Find where the given text appears and provide that cell's center as (x, y) coordinate. 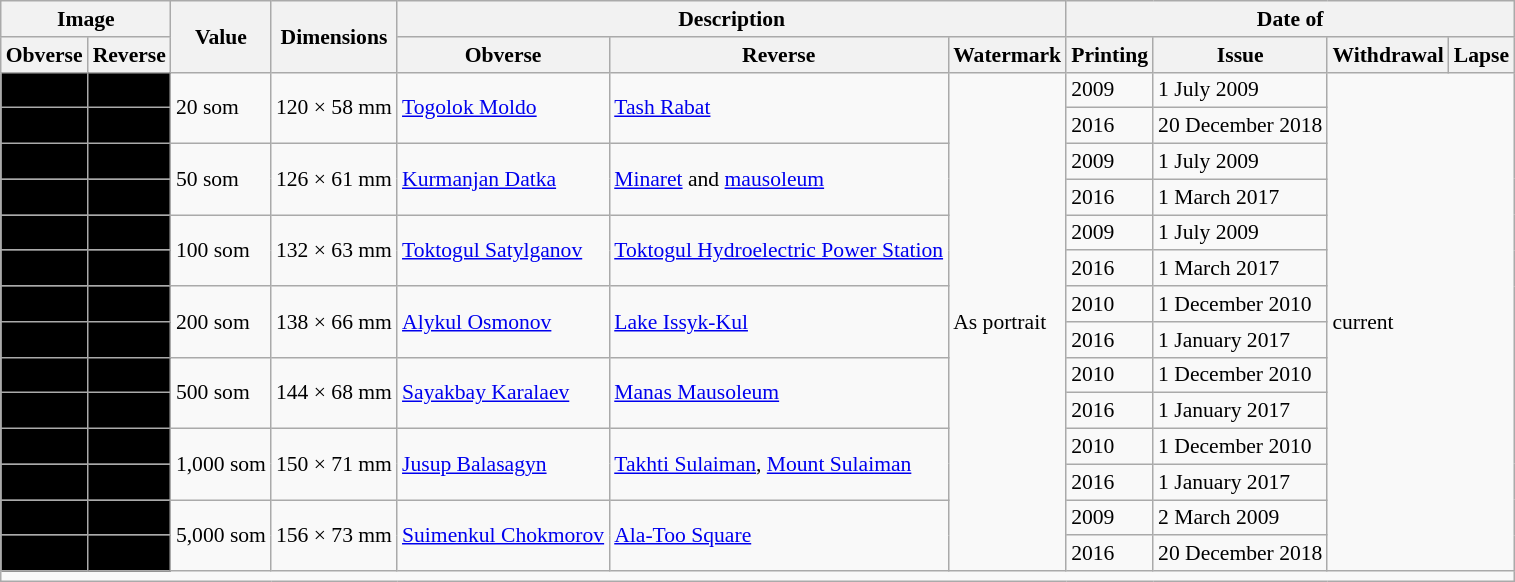
Printing (1110, 55)
5,000 som (221, 536)
Watermark (1007, 55)
Tash Rabat (778, 108)
Minaret and mausoleum (778, 180)
Togolok Moldo (503, 108)
500 som (221, 392)
current (1420, 322)
Description (732, 19)
Sayakbay Karalaev (503, 392)
150 × 71 mm (334, 464)
Value (221, 36)
Lapse (1482, 55)
1,000 som (221, 464)
Date of (1290, 19)
144 × 68 mm (334, 392)
Lake Issyk-Kul (778, 322)
Ala-Too Square (778, 536)
138 × 66 mm (334, 322)
2 March 2009 (1240, 518)
156 × 73 mm (334, 536)
100 som (221, 250)
Jusup Balasagyn (503, 464)
Image (86, 19)
Alykul Osmonov (503, 322)
Withdrawal (1388, 55)
Takhti Sulaiman, Mount Sulaiman (778, 464)
120 × 58 mm (334, 108)
Issue (1240, 55)
Manas Mausoleum (778, 392)
Kurmanjan Datka (503, 180)
20 som (221, 108)
132 × 63 mm (334, 250)
126 × 61 mm (334, 180)
Dimensions (334, 36)
Suimenkul Chokmorov (503, 536)
50 som (221, 180)
Toktogul Satylganov (503, 250)
200 som (221, 322)
Toktogul Hydroelectric Power Station (778, 250)
As portrait (1007, 322)
